Return (X, Y) of the center of cell containing provided text 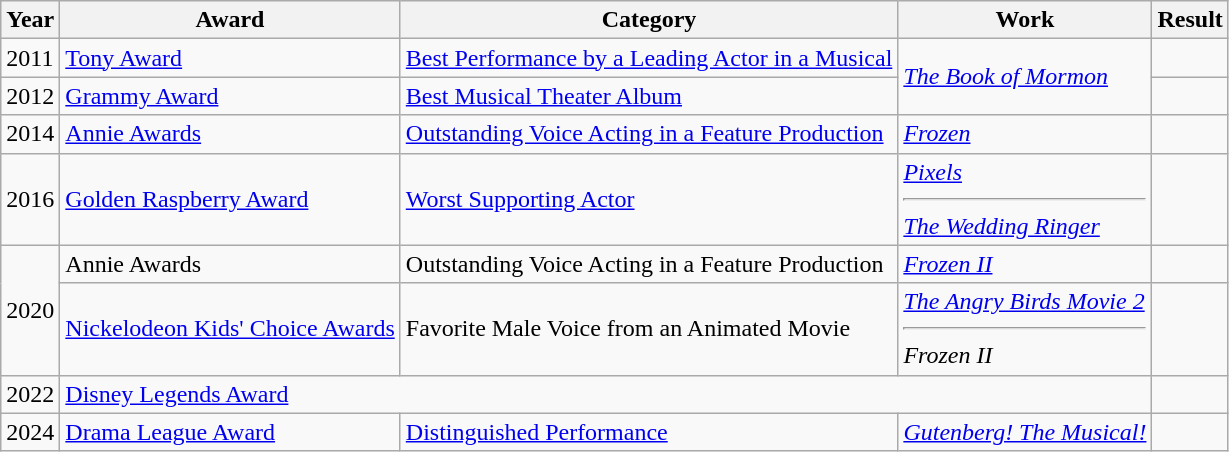
2022 (30, 394)
Frozen (1025, 134)
Nickelodeon Kids' Choice Awards (230, 329)
Best Musical Theater Album (649, 96)
PixelsThe Wedding Ringer (1025, 199)
2012 (30, 96)
Result (1190, 20)
Award (230, 20)
Worst Supporting Actor (649, 199)
2024 (30, 432)
2014 (30, 134)
Distinguished Performance (649, 432)
2016 (30, 199)
2020 (30, 310)
Disney Legends Award (606, 394)
Golden Raspberry Award (230, 199)
The Angry Birds Movie 2Frozen II (1025, 329)
Work (1025, 20)
Gutenberg! The Musical! (1025, 432)
Best Performance by a Leading Actor in a Musical (649, 58)
Tony Award (230, 58)
Grammy Award (230, 96)
The Book of Mormon (1025, 77)
2011 (30, 58)
Year (30, 20)
Category (649, 20)
Frozen II (1025, 264)
Favorite Male Voice from an Animated Movie (649, 329)
Drama League Award (230, 432)
